Search for the cell housing the specified text and yield its (x, y) center coordinate. 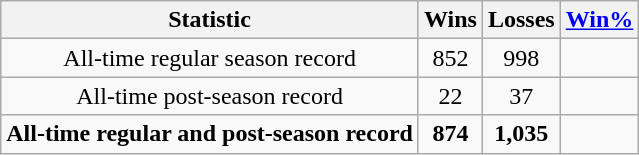
All-time post-season record (210, 96)
998 (521, 58)
Wins (450, 20)
All-time regular and post-season record (210, 134)
37 (521, 96)
852 (450, 58)
Losses (521, 20)
Statistic (210, 20)
874 (450, 134)
1,035 (521, 134)
22 (450, 96)
Win% (600, 20)
All-time regular season record (210, 58)
